Locate the cell with the specified text and output its (x, y) center coordinate. 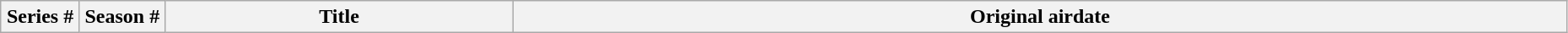
Title (339, 17)
Season # (121, 17)
Original airdate (1041, 17)
Series # (40, 17)
